Determine the (x, y) coordinate at the center of the cell enclosing the given text.  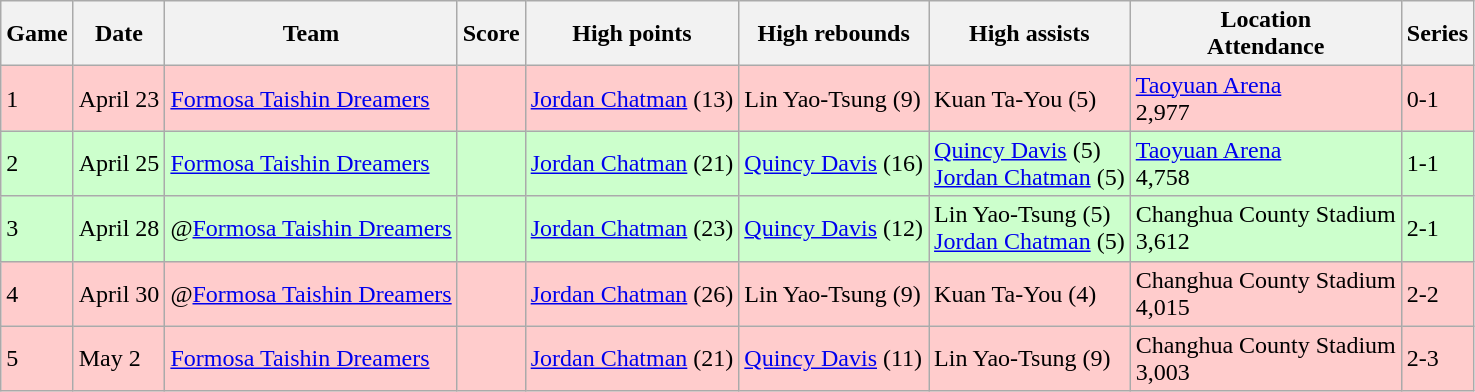
Taoyuan Arena2,977 (1266, 98)
0-1 (1437, 98)
2-3 (1437, 358)
1 (37, 98)
Changhua County Stadium3,612 (1266, 228)
2 (37, 164)
Series (1437, 34)
Quincy Davis (12) (834, 228)
Kuan Ta-You (5) (1030, 98)
April 23 (119, 98)
Score (491, 34)
April 28 (119, 228)
4 (37, 294)
Changhua County Stadium4,015 (1266, 294)
High points (632, 34)
Date (119, 34)
Quincy Davis (5)Jordan Chatman (5) (1030, 164)
April 25 (119, 164)
Taoyuan Arena4,758 (1266, 164)
Lin Yao-Tsung (5)Jordan Chatman (5) (1030, 228)
2-1 (1437, 228)
Jordan Chatman (13) (632, 98)
April 30 (119, 294)
High assists (1030, 34)
Jordan Chatman (26) (632, 294)
Game (37, 34)
1-1 (1437, 164)
2-2 (1437, 294)
Changhua County Stadium3,003 (1266, 358)
LocationAttendance (1266, 34)
High rebounds (834, 34)
Jordan Chatman (23) (632, 228)
Quincy Davis (11) (834, 358)
3 (37, 228)
Quincy Davis (16) (834, 164)
Kuan Ta-You (4) (1030, 294)
Team (311, 34)
May 2 (119, 358)
5 (37, 358)
